Output the (x, y) coordinate of the center of the cell containing the given text.  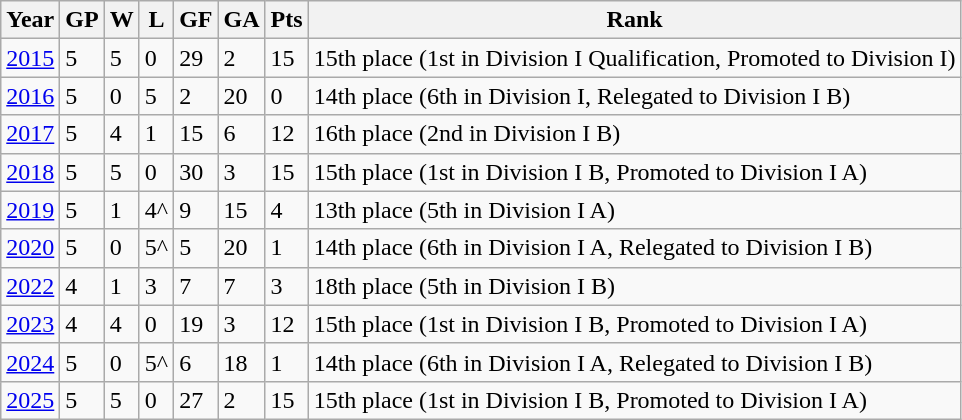
30 (196, 172)
2019 (30, 210)
18th place (5th in Division I B) (634, 286)
2018 (30, 172)
Pts (286, 20)
GF (196, 20)
GP (82, 20)
2017 (30, 134)
2025 (30, 400)
15th place (1st in Division I Qualification, Promoted to Division I) (634, 58)
9 (196, 210)
2015 (30, 58)
16th place (2nd in Division I B) (634, 134)
2024 (30, 362)
Year (30, 20)
W (122, 20)
27 (196, 400)
2020 (30, 248)
19 (196, 324)
2022 (30, 286)
2016 (30, 96)
GA (242, 20)
2023 (30, 324)
13th place (5th in Division I A) (634, 210)
4^ (156, 210)
14th place (6th in Division I, Relegated to Division I B) (634, 96)
18 (242, 362)
29 (196, 58)
L (156, 20)
Rank (634, 20)
